Locate the cell with the specified text and output its (X, Y) center coordinate. 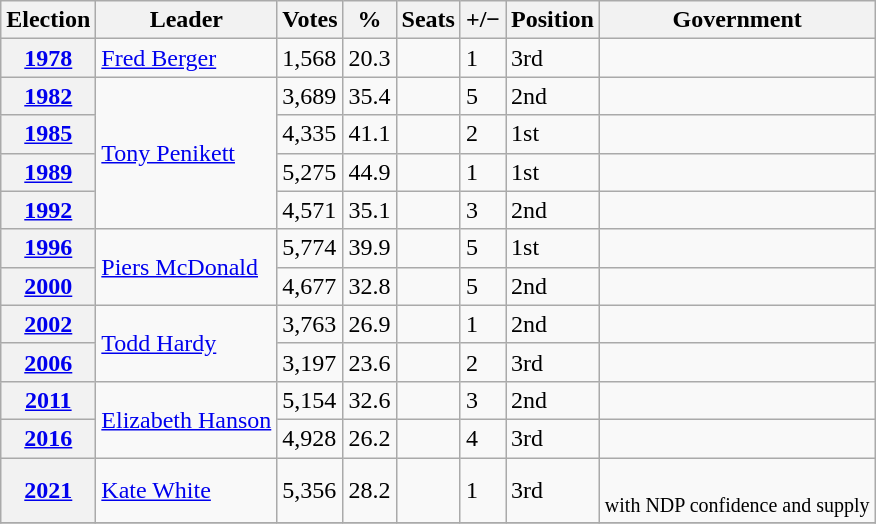
35.1 (370, 210)
1996 (48, 248)
32.6 (370, 400)
2006 (48, 362)
1978 (48, 58)
1989 (48, 172)
35.4 (370, 96)
2016 (48, 438)
2002 (48, 324)
4,335 (310, 134)
% (370, 20)
32.8 (370, 286)
Fred Berger (186, 58)
Tony Penikett (186, 153)
Kate White (186, 490)
4 (482, 438)
26.9 (370, 324)
5,154 (310, 400)
26.2 (370, 438)
3,197 (310, 362)
4,677 (310, 286)
23.6 (370, 362)
2011 (48, 400)
44.9 (370, 172)
+/− (482, 20)
Leader (186, 20)
Elizabeth Hanson (186, 419)
Election (48, 20)
1,568 (310, 58)
Government (737, 20)
41.1 (370, 134)
with NDP confidence and supply (737, 490)
2000 (48, 286)
2021 (48, 490)
1982 (48, 96)
39.9 (370, 248)
Todd Hardy (186, 343)
Position (553, 20)
4,571 (310, 210)
5,275 (310, 172)
1985 (48, 134)
28.2 (370, 490)
1992 (48, 210)
3,689 (310, 96)
20.3 (370, 58)
5,774 (310, 248)
4,928 (310, 438)
5,356 (310, 490)
Votes (310, 20)
Piers McDonald (186, 267)
3,763 (310, 324)
Seats (428, 20)
